Provide the [X, Y] coordinate of the cell's center where the given text is located.  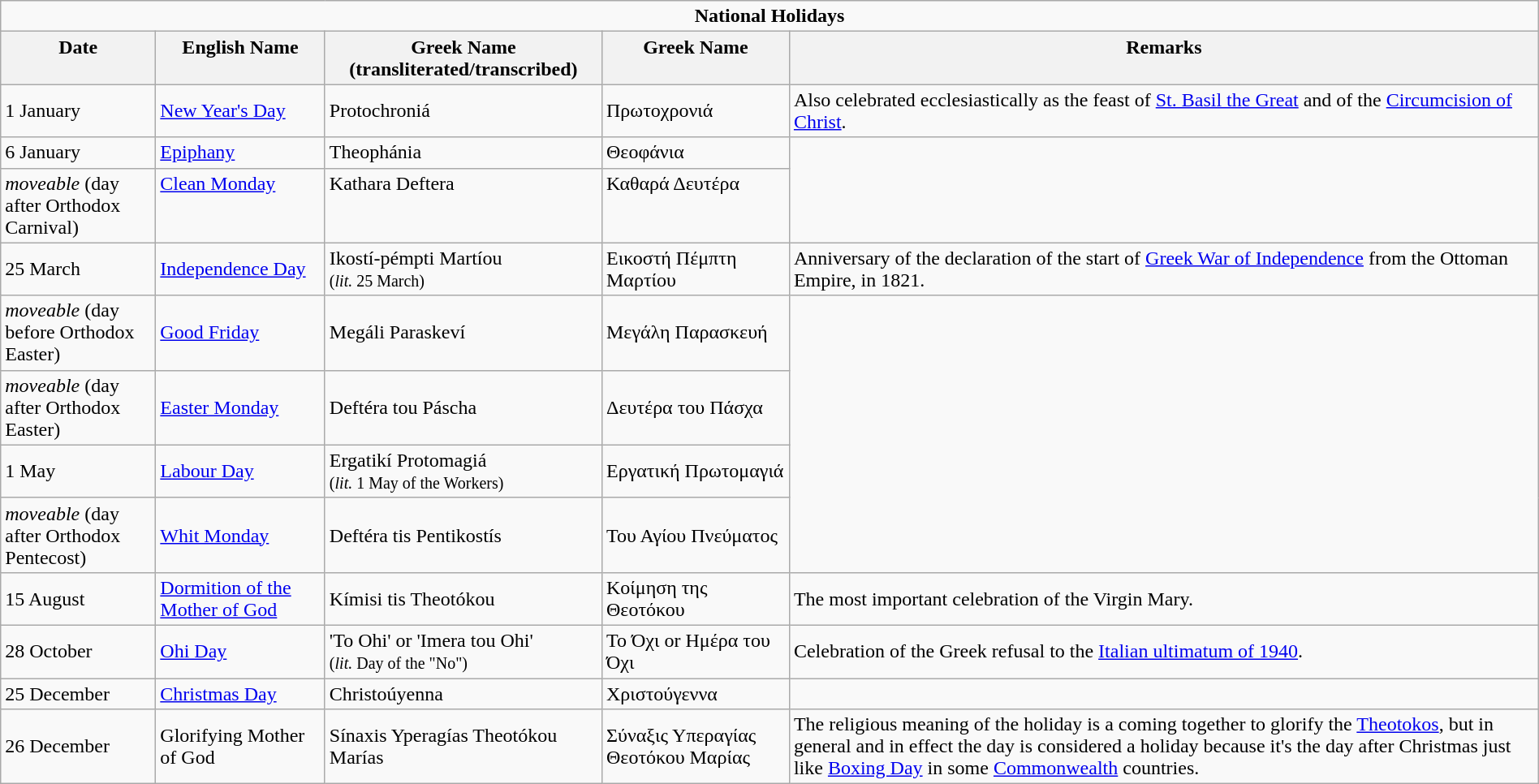
Theophánia [463, 153]
Εργατική Πρωτομαγιά [695, 471]
Εικοστή Πέμπτη Μαρτίου [695, 269]
Χριστούγεννα [695, 694]
Μεγάλη Παρασκευή [695, 333]
Ohi Day [240, 651]
15 August [78, 599]
Epiphany [240, 153]
Anniversary of the declaration of the start of Greek War of Independence from the Ottoman Empire, in 1821. [1164, 269]
Κοίμηση της Θεοτόκου [695, 599]
Sínaxis Yperagías Theotókou Marías [463, 747]
'To Ohi' or 'Imera tou Ohi' (lit. Day of the "No") [463, 651]
Greek Name (transliterated/transcribed) [463, 58]
6 January [78, 153]
Το Όχι or Ημέρα του Όχι [695, 651]
National Holidays [769, 16]
Labour Day [240, 471]
Christmas Day [240, 694]
Good Friday [240, 333]
25 December [78, 694]
1 January [78, 110]
Christoúyenna [463, 694]
Celebration of the Greek refusal to the Italian ultimatum of 1940. [1164, 651]
Glorifying Mother of God [240, 747]
Greek Name [695, 58]
Σύναξις Υπεραγίας Θεοτόκου Μαρίας [695, 747]
26 December [78, 747]
moveable (day after Orthodox Carnival) [78, 205]
25 March [78, 269]
moveable (day after Orthodox Pentecost) [78, 535]
Ikostí-pémpti Martíou (lit. 25 March) [463, 269]
Kímisi tis Theotókou [463, 599]
1 May [78, 471]
Clean Monday [240, 205]
Whit Monday [240, 535]
Του Αγίου Πνεύματος [695, 535]
Megáli Paraskeví [463, 333]
Easter Monday [240, 407]
Deftéra tis Pentikostís [463, 535]
Δευτέρα του Πάσχα [695, 407]
Dormition of the Mother of God [240, 599]
moveable (day after Orthodox Easter) [78, 407]
Remarks [1164, 58]
Kathara Deftera [463, 205]
Deftéra tou Páscha [463, 407]
Πρωτοχρονιά [695, 110]
The most important celebration of the Virgin Mary. [1164, 599]
English Name [240, 58]
Protochroniá [463, 110]
Καθαρά Δευτέρα [695, 205]
Date [78, 58]
28 October [78, 651]
Ergatikí Protomagiá (lit. 1 May of the Workers) [463, 471]
Independence Day [240, 269]
Also celebrated ecclesiastically as the feast of St. Basil the Great and of the Circumcision of Christ. [1164, 110]
moveable (day before Orthodox Easter) [78, 333]
New Year's Day [240, 110]
Θεοφάνια [695, 153]
